Locate the cell with the specified text and output its (x, y) center coordinate. 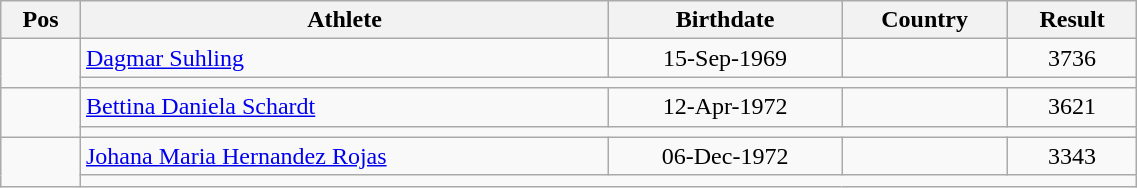
15-Sep-1969 (724, 58)
3343 (1072, 156)
3736 (1072, 58)
Result (1072, 20)
Johana Maria Hernandez Rojas (344, 156)
Dagmar Suhling (344, 58)
Birthdate (724, 20)
Athlete (344, 20)
Bettina Daniela Schardt (344, 107)
3621 (1072, 107)
06-Dec-1972 (724, 156)
Country (925, 20)
12-Apr-1972 (724, 107)
Pos (41, 20)
